Detect which cell encompasses the target text, then output its [X, Y] center coordinate. 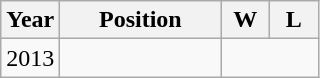
Position [140, 20]
L [294, 20]
Year [30, 20]
W [246, 20]
2013 [30, 58]
